From the cell containing the given text, extract its center point as [X, Y] coordinate. 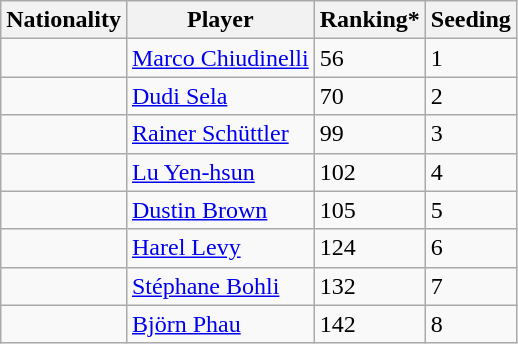
132 [370, 286]
56 [370, 58]
99 [370, 134]
Seeding [470, 20]
105 [370, 210]
2 [470, 96]
3 [470, 134]
Ranking* [370, 20]
Rainer Schüttler [220, 134]
4 [470, 172]
1 [470, 58]
Stéphane Bohli [220, 286]
124 [370, 248]
142 [370, 324]
102 [370, 172]
Marco Chiudinelli [220, 58]
Player [220, 20]
70 [370, 96]
Lu Yen-hsun [220, 172]
Dustin Brown [220, 210]
Harel Levy [220, 248]
5 [470, 210]
7 [470, 286]
Dudi Sela [220, 96]
8 [470, 324]
6 [470, 248]
Nationality [64, 20]
Björn Phau [220, 324]
